Determine the [x, y] coordinate at the center of the cell enclosing the given text.  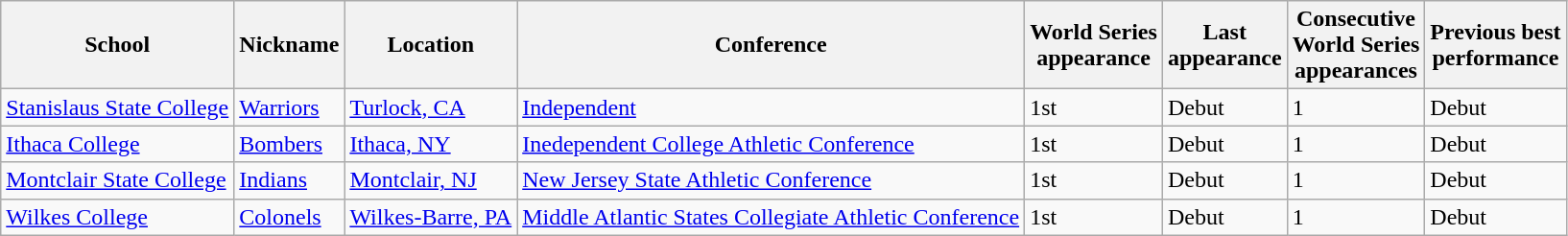
ConsecutiveWorld Seriesappearances [1356, 45]
Ithaca College [117, 144]
New Jersey State Athletic Conference [772, 180]
World Seriesappearance [1094, 45]
Wilkes-Barre, PA [431, 217]
Lastappearance [1224, 45]
Previous bestperformance [1495, 45]
Ithaca, NY [431, 144]
Inedependent College Athletic Conference [772, 144]
Location [431, 45]
Colonels [290, 217]
Warriors [290, 107]
School [117, 45]
Conference [772, 45]
Wilkes College [117, 217]
Montclair State College [117, 180]
Stanislaus State College [117, 107]
Indians [290, 180]
Montclair, NJ [431, 180]
Nickname [290, 45]
Turlock, CA [431, 107]
Bombers [290, 144]
Middle Atlantic States Collegiate Athletic Conference [772, 217]
Independent [772, 107]
